For the text-containing cell, return its midpoint in [X, Y] coordinate format. 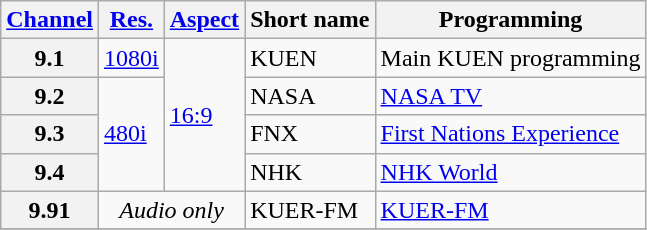
9.2 [50, 96]
16:9 [204, 115]
Aspect [204, 20]
NASA [310, 96]
1080i [132, 58]
Short name [310, 20]
Res. [132, 20]
480i [132, 134]
NASA TV [510, 96]
Audio only [172, 210]
Programming [510, 20]
FNX [310, 134]
9.3 [50, 134]
Main KUEN programming [510, 58]
Channel [50, 20]
9.1 [50, 58]
KUEN [310, 58]
NHK [310, 172]
9.91 [50, 210]
First Nations Experience [510, 134]
NHK World [510, 172]
9.4 [50, 172]
